Return the [x, y] coordinate for the center point of the cell that contains the specified text.  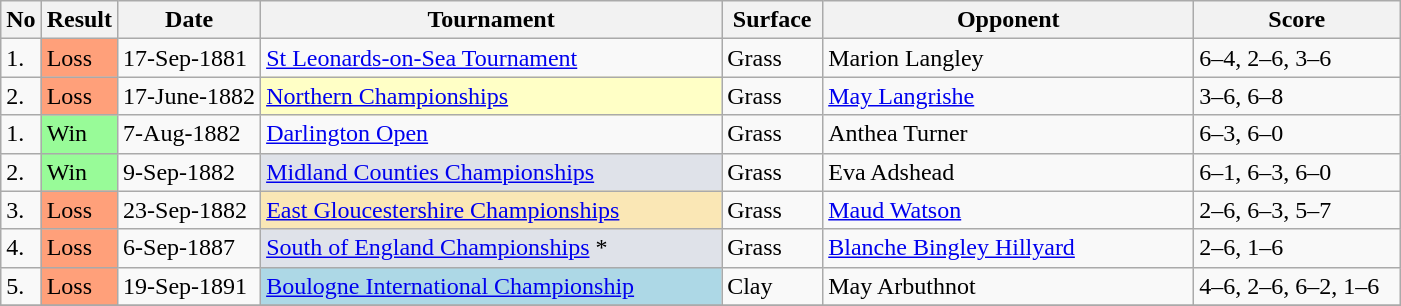
5. [21, 286]
Anthea Turner [1008, 134]
17‑June‑1882 [190, 96]
Midland Counties Championships [492, 172]
Date [190, 20]
6–1, 6–3, 6–0 [1297, 172]
Marion Langley [1008, 58]
6-Sep-1887 [190, 248]
4. [21, 248]
17‑Sep‑1881 [190, 58]
May Arbuthnot [1008, 286]
2–6, 6–3, 5–7 [1297, 210]
Opponent [1008, 20]
7-Aug-1882 [190, 134]
6–4, 2–6, 3–6 [1297, 58]
Darlington Open [492, 134]
Result [79, 20]
9-Sep-1882 [190, 172]
St Leonards-on-Sea Tournament [492, 58]
Blanche Bingley Hillyard [1008, 248]
Eva Adshead [1008, 172]
3. [21, 210]
Tournament [492, 20]
3–6, 6–8 [1297, 96]
East Gloucestershire Championships [492, 210]
May Langrishe [1008, 96]
Boulogne International Championship [492, 286]
6–3, 6–0 [1297, 134]
South of England Championships * [492, 248]
No [21, 20]
2–6, 1–6 [1297, 248]
4–6, 2–6, 6–2, 1–6 [1297, 286]
19-Sep-1891 [190, 286]
Surface [772, 20]
Maud Watson [1008, 210]
23-Sep-1882 [190, 210]
Clay [772, 286]
Score [1297, 20]
Northern Championships [492, 96]
